Search for the cell housing the specified text and yield its [X, Y] center coordinate. 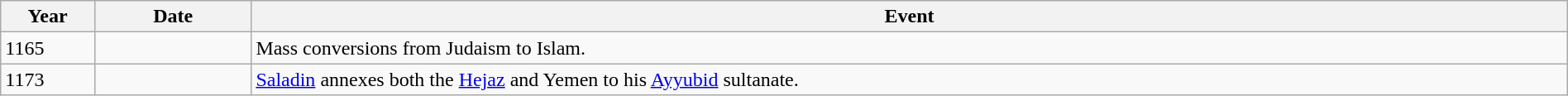
Mass conversions from Judaism to Islam. [910, 48]
Saladin annexes both the Hejaz and Yemen to his Ayyubid sultanate. [910, 79]
Date [172, 17]
1173 [48, 79]
Year [48, 17]
Event [910, 17]
1165 [48, 48]
